For the text-containing cell, return its midpoint in [X, Y] coordinate format. 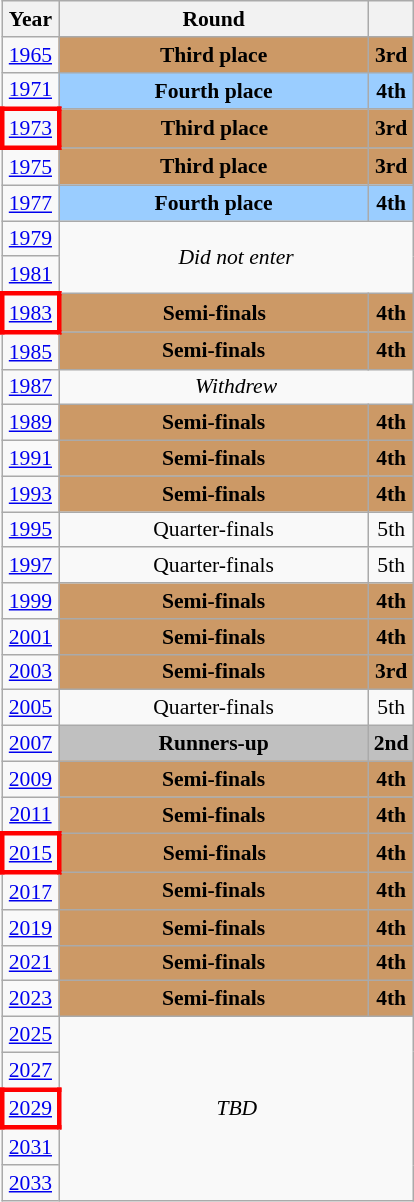
Did not enter [236, 258]
Round [214, 19]
2003 [30, 672]
2017 [30, 892]
Runners-up [214, 744]
1993 [30, 494]
1985 [30, 350]
2023 [30, 999]
2033 [30, 1183]
2019 [30, 928]
TBD [236, 1109]
1997 [30, 566]
1991 [30, 459]
2011 [30, 816]
2009 [30, 779]
1999 [30, 601]
2005 [30, 708]
Withdrew [236, 387]
1975 [30, 166]
1981 [30, 276]
Year [30, 19]
1971 [30, 90]
2027 [30, 1070]
1983 [30, 314]
1987 [30, 387]
1989 [30, 423]
2031 [30, 1146]
1995 [30, 530]
1979 [30, 239]
2021 [30, 963]
2015 [30, 854]
2029 [30, 1108]
2007 [30, 744]
1977 [30, 203]
1965 [30, 55]
2001 [30, 637]
2nd [392, 744]
2025 [30, 1035]
1973 [30, 130]
